Return the [x, y] coordinate for the center point of the cell that contains the specified text.  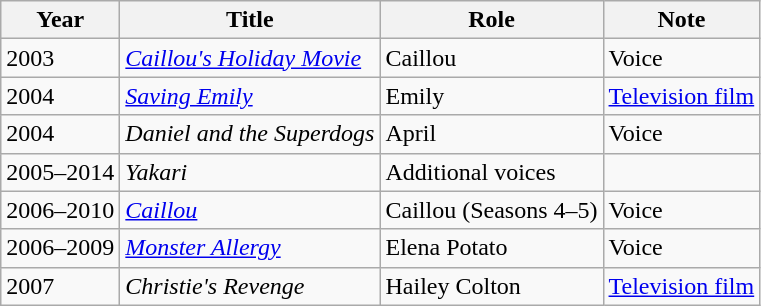
Emily [492, 96]
Note [682, 20]
Christie's Revenge [250, 286]
Title [250, 20]
Additional voices [492, 172]
2006–2009 [60, 248]
April [492, 134]
Year [60, 20]
Elena Potato [492, 248]
Hailey Colton [492, 286]
2003 [60, 58]
Yakari [250, 172]
Caillou's Holiday Movie [250, 58]
Role [492, 20]
Daniel and the Superdogs [250, 134]
Saving Emily [250, 96]
2005–2014 [60, 172]
2007 [60, 286]
2006–2010 [60, 210]
Monster Allergy [250, 248]
Caillou (Seasons 4–5) [492, 210]
